Return the (X, Y) coordinate for the center point of the cell that contains the specified text.  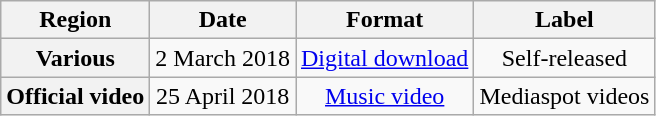
Various (76, 58)
2 March 2018 (223, 58)
Region (76, 20)
Mediaspot videos (564, 96)
Format (385, 20)
Official video (76, 96)
Label (564, 20)
25 April 2018 (223, 96)
Music video (385, 96)
Self-released (564, 58)
Digital download (385, 58)
Date (223, 20)
